Extract the (X, Y) coordinate from the center of the cell holding the provided text.  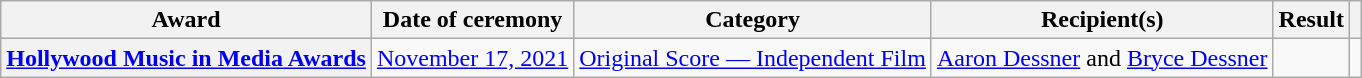
Recipient(s) (1102, 20)
Hollywood Music in Media Awards (186, 58)
Award (186, 20)
Date of ceremony (472, 20)
Category (753, 20)
Result (1311, 20)
November 17, 2021 (472, 58)
Original Score — Independent Film (753, 58)
Aaron Dessner and Bryce Dessner (1102, 58)
